From the cell containing the given text, extract its center point as (X, Y) coordinate. 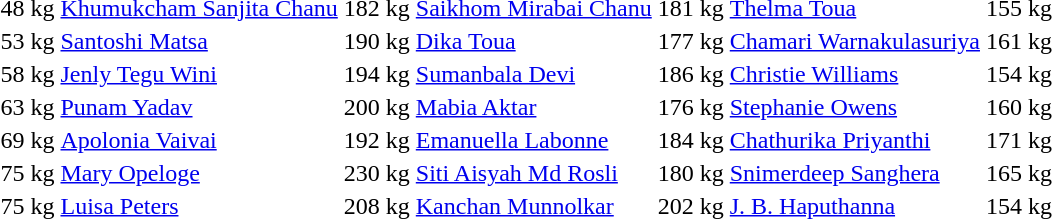
194 kg (376, 74)
Santoshi Matsa (199, 41)
186 kg (690, 74)
Punam Yadav (199, 107)
Apolonia Vaivai (199, 140)
190 kg (376, 41)
Jenly Tegu Wini (199, 74)
Mary Opeloge (199, 173)
180 kg (690, 173)
Mabia Aktar (534, 107)
184 kg (690, 140)
176 kg (690, 107)
Stephanie Owens (854, 107)
192 kg (376, 140)
Siti Aisyah Md Rosli (534, 173)
200 kg (376, 107)
230 kg (376, 173)
Chathurika Priyanthi (854, 140)
Chamari Warnakulasuriya (854, 41)
Snimerdeep Sanghera (854, 173)
Sumanbala Devi (534, 74)
Christie Williams (854, 74)
177 kg (690, 41)
Emanuella Labonne (534, 140)
Dika Toua (534, 41)
